Identify which cell holds the provided text, then report its [x, y] central coordinate. 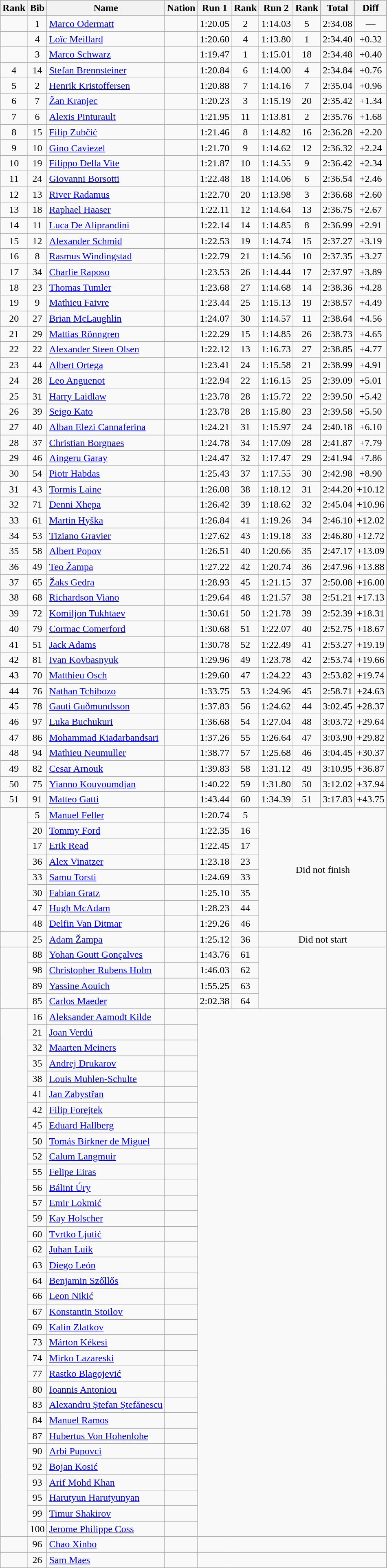
2:34.40 [338, 39]
2:36.42 [338, 163]
1:38.77 [215, 753]
2:34.48 [338, 55]
1:28.93 [215, 582]
97 [37, 722]
1:17.55 [276, 474]
2:51.21 [338, 598]
1:27.62 [215, 536]
1:22.48 [215, 179]
2:35.42 [338, 101]
Brian McLaughlin [106, 318]
+36.87 [371, 769]
1:37.26 [215, 738]
Arif Mohd Khan [106, 1482]
1:15.72 [276, 396]
+10.12 [371, 489]
1:20.84 [215, 70]
1:25.10 [215, 892]
2:45.04 [338, 505]
2:36.32 [338, 148]
Tvrtko Ljutić [106, 1234]
+6.10 [371, 427]
1:21.15 [276, 582]
1:14.06 [276, 179]
76 [37, 691]
Alexander Schmid [106, 241]
1:22.49 [276, 644]
1:23.68 [215, 287]
+2.34 [371, 163]
Loïc Meillard [106, 39]
1:19.47 [215, 55]
Run 2 [276, 8]
2:38.64 [338, 318]
1:17.47 [276, 458]
2:53.82 [338, 675]
Rasmus Windingstad [106, 256]
+4.28 [371, 287]
2:46.80 [338, 536]
1:27.22 [215, 567]
2:58.71 [338, 691]
1:40.22 [215, 784]
1:14.00 [276, 70]
67 [37, 1312]
1:29.96 [215, 660]
+1.68 [371, 117]
1:33.75 [215, 691]
1:13.80 [276, 39]
2:36.99 [338, 225]
2:38.99 [338, 365]
Benjamin Szőllős [106, 1281]
Sam Maes [106, 1560]
+4.77 [371, 349]
2:36.54 [338, 179]
68 [37, 598]
1:22.45 [215, 846]
+12.02 [371, 520]
100 [37, 1529]
+0.40 [371, 55]
Christopher Rubens Holm [106, 970]
1:36.68 [215, 722]
1:14.64 [276, 210]
80 [37, 1389]
Mathieu Neumuller [106, 753]
+3.19 [371, 241]
1:18.62 [276, 505]
Denni Xhepa [106, 505]
2:02.38 [215, 1001]
+13.88 [371, 567]
1:15.01 [276, 55]
2:52.75 [338, 629]
Did not start [323, 939]
1:37.83 [215, 707]
+2.67 [371, 210]
1:20.88 [215, 86]
1:31.80 [276, 784]
69 [37, 1327]
1:22.14 [215, 225]
+10.96 [371, 505]
Ivan Kovbasnyuk [106, 660]
Henrik Kristoffersen [106, 86]
Leon Nikić [106, 1296]
1:20.23 [215, 101]
72 [37, 613]
3:03.90 [338, 738]
1:15.97 [276, 427]
Arbi Pupovci [106, 1451]
2:46.10 [338, 520]
81 [37, 660]
2:35.76 [338, 117]
2:37.97 [338, 272]
Luca De Aliprandini [106, 225]
Bálint Úry [106, 1188]
Total [338, 8]
Seigo Kato [106, 411]
Mohammad Kiadarbandsari [106, 738]
Gino Caviezel [106, 148]
83 [37, 1405]
1:55.25 [215, 986]
Kalin Zlatkov [106, 1327]
1:16.15 [276, 380]
Mathieu Faivre [106, 303]
Run 1 [215, 8]
+19.19 [371, 644]
+3.89 [371, 272]
+5.50 [371, 411]
Bib [37, 8]
Leo Anguenot [106, 380]
3:02.45 [338, 707]
Stefan Brennsteiner [106, 70]
1:24.22 [276, 675]
Marco Odermatt [106, 24]
1:27.04 [276, 722]
1:14.16 [276, 86]
1:20.66 [276, 551]
1:23.44 [215, 303]
Filip Zubčić [106, 132]
2:39.50 [338, 396]
+5.01 [371, 380]
1:14.03 [276, 24]
1:21.46 [215, 132]
Tiziano Gravier [106, 536]
Manuel Ramos [106, 1420]
94 [37, 753]
Giovanni Borsotti [106, 179]
1:23.53 [215, 272]
1:30.68 [215, 629]
2:39.09 [338, 380]
71 [37, 505]
+2.91 [371, 225]
1:19.18 [276, 536]
Ioannis Antoniou [106, 1389]
+4.49 [371, 303]
1:13.81 [276, 117]
1:14.82 [276, 132]
1:39.83 [215, 769]
+17.13 [371, 598]
2:38.36 [338, 287]
Felipe Eiras [106, 1172]
Carlos Maeder [106, 1001]
2:34.08 [338, 24]
1:21.87 [215, 163]
Andrej Drukarov [106, 1063]
1:19.26 [276, 520]
+7.79 [371, 442]
2:34.84 [338, 70]
2:37.27 [338, 241]
Maarten Meiners [106, 1048]
99 [37, 1513]
1:22.79 [215, 256]
+29.82 [371, 738]
73 [37, 1343]
1:16.73 [276, 349]
1:25.43 [215, 474]
74 [37, 1358]
1:30.78 [215, 644]
Erik Read [106, 846]
Name [106, 8]
75 [37, 784]
River Radamus [106, 194]
1:17.09 [276, 442]
1:29.64 [215, 598]
Márton Kékesi [106, 1343]
Manuel Feller [106, 815]
Filip Forejtek [106, 1110]
1:22.12 [215, 349]
Richardson Viano [106, 598]
1:43.76 [215, 955]
+2.60 [371, 194]
91 [37, 799]
1:15.58 [276, 365]
Piotr Habdas [106, 474]
87 [37, 1435]
3:10.95 [338, 769]
70 [37, 675]
Komiljon Tukhtaev [106, 613]
1:18.12 [276, 489]
96 [37, 1544]
79 [37, 629]
1:21.78 [276, 613]
Bojan Kosić [106, 1467]
1:21.57 [276, 598]
Joan Verdú [106, 1032]
1:30.61 [215, 613]
1:23.18 [215, 861]
2:42.98 [338, 474]
1:24.07 [215, 318]
1:14.57 [276, 318]
Albert Ortega [106, 365]
+29.64 [371, 722]
1:22.94 [215, 380]
1:22.35 [215, 830]
1:26.42 [215, 505]
Alexandru Ștefan Ștefănescu [106, 1405]
2:52.39 [338, 613]
2:41.87 [338, 442]
2:35.04 [338, 86]
Nation [181, 8]
+18.67 [371, 629]
+28.37 [371, 707]
Aingeru Garay [106, 458]
+3.27 [371, 256]
1:46.03 [215, 970]
1:25.68 [276, 753]
— [371, 24]
93 [37, 1482]
Alex Vinatzer [106, 861]
Matthieu Osch [106, 675]
Žan Kranjec [106, 101]
Adam Žampa [106, 939]
2:38.73 [338, 334]
+1.34 [371, 101]
Martin Hyška [106, 520]
Delfin Van Ditmar [106, 923]
Yohan Goutt Gonçalves [106, 955]
1:24.62 [276, 707]
+4.91 [371, 365]
Diego León [106, 1265]
+13.09 [371, 551]
Mattias Rönngren [106, 334]
Calum Langmuir [106, 1156]
1:24.47 [215, 458]
2:47.17 [338, 551]
Raphael Haaser [106, 210]
Mirko Lazareski [106, 1358]
+0.32 [371, 39]
Harutyun Harutyunyan [106, 1498]
2:38.85 [338, 349]
1:28.23 [215, 908]
Tommy Ford [106, 830]
1:20.05 [215, 24]
65 [37, 582]
3:17.83 [338, 799]
Charlie Raposo [106, 272]
Timur Shakirov [106, 1513]
1:24.69 [215, 877]
+2.46 [371, 179]
77 [37, 1374]
1:22.70 [215, 194]
+4.56 [371, 318]
Juhan Luik [106, 1250]
2:36.68 [338, 194]
Emir Lokmić [106, 1203]
78 [37, 707]
Samu Torsti [106, 877]
2:38.57 [338, 303]
Alban Elezi Cannaferina [106, 427]
95 [37, 1498]
+7.86 [371, 458]
+0.76 [371, 70]
98 [37, 970]
Christian Borgnaes [106, 442]
1:24.78 [215, 442]
1:21.95 [215, 117]
1:14.74 [276, 241]
86 [37, 738]
Aleksander Aamodt Kilde [106, 1017]
Yassine Aouich [106, 986]
89 [37, 986]
1:14.55 [276, 163]
82 [37, 769]
92 [37, 1467]
1:22.29 [215, 334]
1:26.08 [215, 489]
Thomas Tumler [106, 287]
1:24.96 [276, 691]
1:14.62 [276, 148]
2:47.96 [338, 567]
1:22.07 [276, 629]
2:50.08 [338, 582]
1:13.98 [276, 194]
Alexis Pinturault [106, 117]
1:31.12 [276, 769]
Diff [371, 8]
Hubertus Von Hohenlohe [106, 1435]
Filippo Della Vite [106, 163]
1:29.60 [215, 675]
Yianno Kouyoumdjan [106, 784]
+24.63 [371, 691]
Konstantin Stoilov [106, 1312]
Jan Zabystřan [106, 1094]
90 [37, 1451]
1:43.44 [215, 799]
+4.65 [371, 334]
+19.66 [371, 660]
3:04.45 [338, 753]
+5.42 [371, 396]
1:20.60 [215, 39]
Rastko Blagojević [106, 1374]
Luka Buchukuri [106, 722]
1:26.64 [276, 738]
2:37.35 [338, 256]
1:25.12 [215, 939]
Alexander Steen Olsen [106, 349]
1:34.39 [276, 799]
2:44.20 [338, 489]
66 [37, 1296]
+43.75 [371, 799]
2:53.74 [338, 660]
+2.24 [371, 148]
Eduard Hallberg [106, 1125]
1:15.80 [276, 411]
Matteo Gatti [106, 799]
Teo Žampa [106, 567]
Hugh McAdam [106, 908]
+30.37 [371, 753]
+37.94 [371, 784]
+18.31 [371, 613]
88 [37, 955]
Nathan Tchibozo [106, 691]
85 [37, 1001]
Jack Adams [106, 644]
Tormis Laine [106, 489]
1:26.51 [215, 551]
Did not finish [323, 869]
+8.90 [371, 474]
84 [37, 1420]
1:29.26 [215, 923]
Harry Laidlaw [106, 396]
2:53.27 [338, 644]
1:24.21 [215, 427]
Kay Holscher [106, 1219]
+2.20 [371, 132]
Jerome Philippe Coss [106, 1529]
Albert Popov [106, 551]
2:36.28 [338, 132]
2:36.75 [338, 210]
Tomás Birkner de Miguel [106, 1141]
1:22.11 [215, 210]
1:26.84 [215, 520]
+12.72 [371, 536]
Louis Muhlen-Schulte [106, 1079]
+19.74 [371, 675]
Gauti Guðmundsson [106, 707]
3:03.72 [338, 722]
Fabian Gratz [106, 892]
Cesar Arnouk [106, 769]
Marco Schwarz [106, 55]
1:14.68 [276, 287]
+0.96 [371, 86]
2:40.18 [338, 427]
2:41.94 [338, 458]
Žaks Gedra [106, 582]
1:14.44 [276, 272]
Chao Xinbo [106, 1544]
1:14.56 [276, 256]
1:22.53 [215, 241]
+16.00 [371, 582]
1:23.41 [215, 365]
3:12.02 [338, 784]
2:39.58 [338, 411]
1:21.70 [215, 148]
Cormac Comerford [106, 629]
1:15.13 [276, 303]
1:15.19 [276, 101]
